Scan for the cell matching the given text and deliver its (X, Y) coordinate at center. 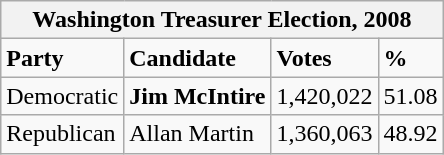
Candidate (198, 58)
1,420,022 (324, 96)
51.08 (410, 96)
Party (62, 58)
% (410, 58)
48.92 (410, 134)
Republican (62, 134)
1,360,063 (324, 134)
Washington Treasurer Election, 2008 (222, 20)
Allan Martin (198, 134)
Votes (324, 58)
Jim McIntire (198, 96)
Democratic (62, 96)
